For the text-containing cell, return its midpoint in (X, Y) coordinate format. 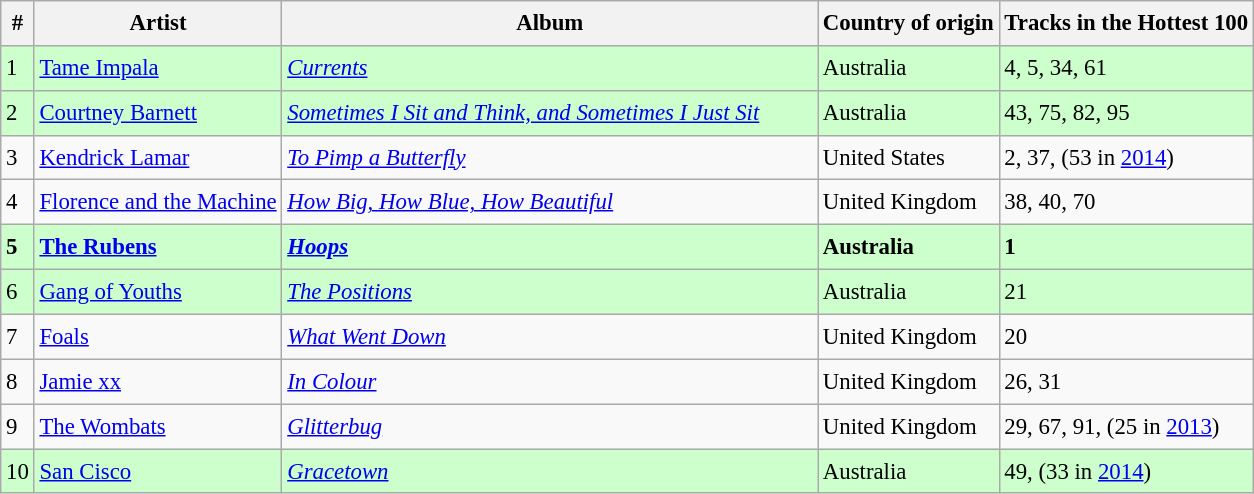
In Colour (550, 382)
To Pimp a Butterfly (550, 158)
The Wombats (158, 426)
Tracks in the Hottest 100 (1126, 24)
How Big, How Blue, How Beautiful (550, 202)
The Positions (550, 292)
Sometimes I Sit and Think, and Sometimes I Just Sit (550, 114)
2, 37, (53 in 2014) (1126, 158)
7 (18, 336)
3 (18, 158)
Courtney Barnett (158, 114)
Hoops (550, 248)
2 (18, 114)
Country of origin (908, 24)
Tame Impala (158, 68)
4, 5, 34, 61 (1126, 68)
Artist (158, 24)
21 (1126, 292)
United States (908, 158)
43, 75, 82, 95 (1126, 114)
4 (18, 202)
9 (18, 426)
San Cisco (158, 472)
29, 67, 91, (25 in 2013) (1126, 426)
10 (18, 472)
20 (1126, 336)
49, (33 in 2014) (1126, 472)
Currents (550, 68)
26, 31 (1126, 382)
38, 40, 70 (1126, 202)
Album (550, 24)
Gracetown (550, 472)
What Went Down (550, 336)
5 (18, 248)
Glitterbug (550, 426)
The Rubens (158, 248)
# (18, 24)
8 (18, 382)
Jamie xx (158, 382)
6 (18, 292)
Gang of Youths (158, 292)
Kendrick Lamar (158, 158)
Florence and the Machine (158, 202)
Foals (158, 336)
